Capture the cell that displays the provided text and extract its [X, Y] central coordinate. 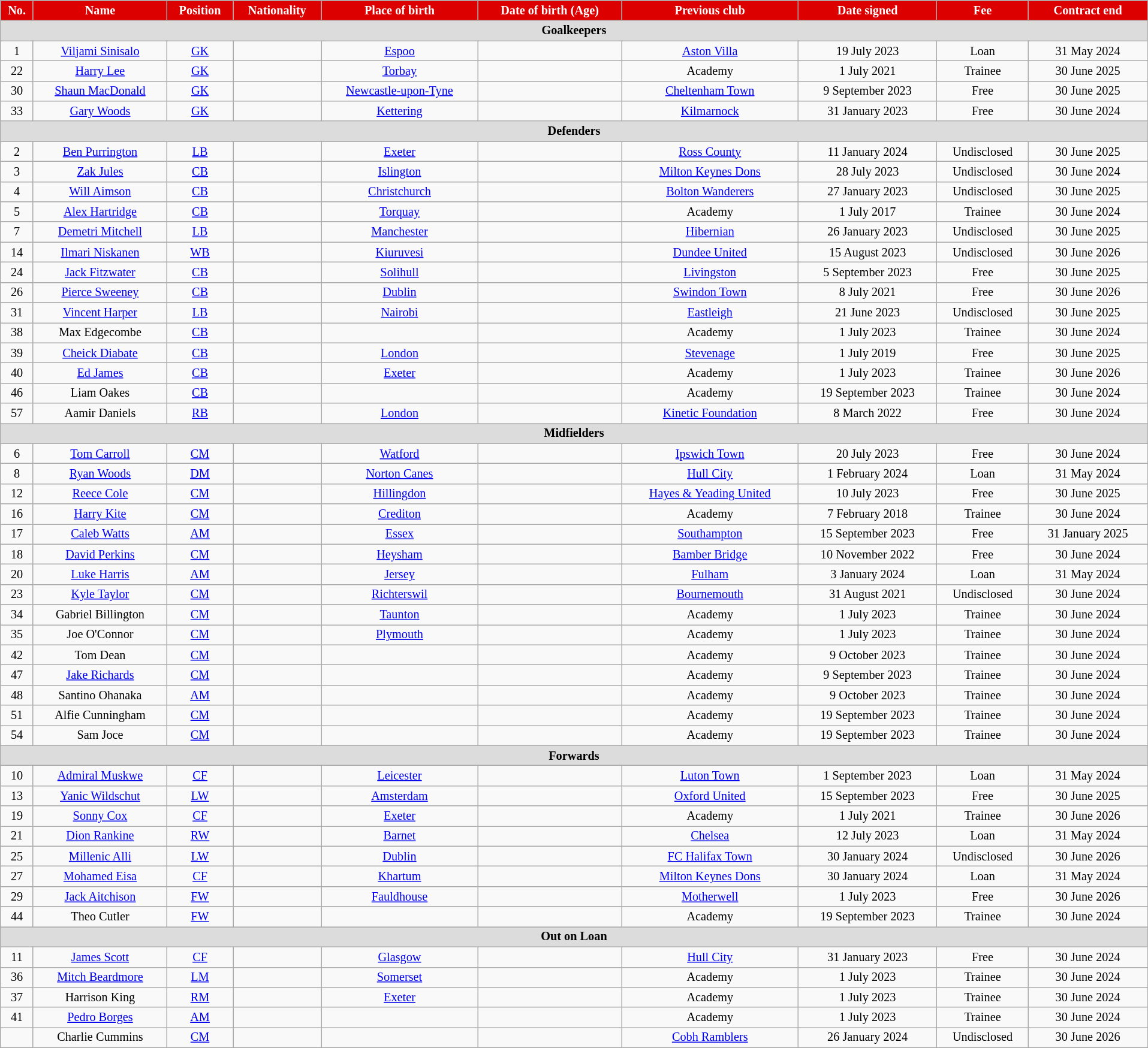
Sam Joce [100, 735]
22 [17, 71]
27 [17, 876]
28 July 2023 [867, 171]
7 [17, 232]
Taunton [399, 615]
Place of birth [399, 10]
Dundee United [710, 252]
7 February 2018 [867, 514]
Barnet [399, 836]
Cheltenham Town [710, 91]
1 July 2019 [867, 353]
Cheick Diabate [100, 353]
Southampton [710, 534]
36 [17, 977]
25 [17, 856]
40 [17, 373]
41 [17, 1017]
21 June 2023 [867, 312]
James Scott [100, 957]
Fauldhouse [399, 896]
5 September 2023 [867, 272]
Bolton Wanderers [710, 192]
47 [17, 675]
Position [200, 10]
Alex Hartridge [100, 212]
Torbay [399, 71]
Richterswil [399, 594]
Yanic Wildschut [100, 796]
Ben Purrington [100, 152]
30 [17, 91]
Manchester [399, 232]
Espoo [399, 50]
Demetri Mitchell [100, 232]
2 [17, 152]
Admiral Muskwe [100, 775]
LM [200, 977]
15 August 2023 [867, 252]
Kiuruvesi [399, 252]
Harrison King [100, 997]
10 July 2023 [867, 494]
Somerset [399, 977]
Livingston [710, 272]
Jake Richards [100, 675]
34 [17, 615]
3 [17, 171]
Cobh Ramblers [710, 1037]
Bournemouth [710, 594]
Alfie Cunningham [100, 715]
Nairobi [399, 312]
Mohamed Eisa [100, 876]
11 [17, 957]
33 [17, 111]
14 [17, 252]
Harry Lee [100, 71]
39 [17, 353]
Watford [399, 454]
Date signed [867, 10]
Crediton [399, 514]
Shaun MacDonald [100, 91]
Fulham [710, 574]
18 [17, 554]
Kinetic Foundation [710, 413]
Islington [399, 171]
Caleb Watts [100, 534]
Ilmari Niskanen [100, 252]
46 [17, 393]
RB [200, 413]
Heysham [399, 554]
Theo Cutler [100, 917]
Tom Dean [100, 655]
Jack Fitzwater [100, 272]
4 [17, 192]
Defenders [574, 131]
Pierce Sweeney [100, 292]
10 November 2022 [867, 554]
Tom Carroll [100, 454]
David Perkins [100, 554]
1 September 2023 [867, 775]
31 January 2025 [1087, 534]
24 [17, 272]
Previous club [710, 10]
8 March 2022 [867, 413]
23 [17, 594]
Date of birth (Age) [550, 10]
Chelsea [710, 836]
Luton Town [710, 775]
8 [17, 473]
Aston Villa [710, 50]
6 [17, 454]
Motherwell [710, 896]
10 [17, 775]
Bamber Bridge [710, 554]
Solihull [399, 272]
Nationality [277, 10]
48 [17, 695]
Ryan Woods [100, 473]
Zak Jules [100, 171]
Newcastle-upon-Tyne [399, 91]
Viljami Sinisalo [100, 50]
57 [17, 413]
31 August 2021 [867, 594]
Norton Canes [399, 473]
Pedro Borges [100, 1017]
RW [200, 836]
Jersey [399, 574]
Christchurch [399, 192]
Kilmarnock [710, 111]
38 [17, 333]
Hillingdon [399, 494]
Forwards [574, 756]
26 January 2024 [867, 1037]
26 [17, 292]
Charlie Cummins [100, 1037]
Kyle Taylor [100, 594]
Mitch Beardmore [100, 977]
Max Edgecombe [100, 333]
21 [17, 836]
5 [17, 212]
17 [17, 534]
WB [200, 252]
37 [17, 997]
Sonny Cox [100, 816]
1 July 2017 [867, 212]
Amsterdam [399, 796]
Luke Harris [100, 574]
Hayes & Yeading United [710, 494]
Hibernian [710, 232]
Vincent Harper [100, 312]
8 July 2021 [867, 292]
FC Halifax Town [710, 856]
13 [17, 796]
20 [17, 574]
Gabriel Billington [100, 615]
Eastleigh [710, 312]
11 January 2024 [867, 152]
Contract end [1087, 10]
RM [200, 997]
Name [100, 10]
Dion Rankine [100, 836]
Essex [399, 534]
20 July 2023 [867, 454]
Joe O'Connor [100, 635]
51 [17, 715]
12 [17, 494]
1 [17, 50]
Out on Loan [574, 937]
Kettering [399, 111]
Ed James [100, 373]
29 [17, 896]
12 July 2023 [867, 836]
44 [17, 917]
54 [17, 735]
Reece Cole [100, 494]
Torquay [399, 212]
Harry Kite [100, 514]
Will Aimson [100, 192]
Ipswich Town [710, 454]
Ross County [710, 152]
Goalkeepers [574, 31]
Liam Oakes [100, 393]
Millenic Alli [100, 856]
35 [17, 635]
Aamir Daniels [100, 413]
No. [17, 10]
Glasgow [399, 957]
Stevenage [710, 353]
1 February 2024 [867, 473]
19 [17, 816]
Jack Aitchison [100, 896]
31 [17, 312]
DM [200, 473]
Santino Ohanaka [100, 695]
16 [17, 514]
Fee [983, 10]
Oxford United [710, 796]
Gary Woods [100, 111]
Plymouth [399, 635]
Swindon Town [710, 292]
Midfielders [574, 433]
42 [17, 655]
Khartum [399, 876]
3 January 2024 [867, 574]
27 January 2023 [867, 192]
19 July 2023 [867, 50]
26 January 2023 [867, 232]
Leicester [399, 775]
